Output the (x, y) coordinate of the center of the cell containing the given text.  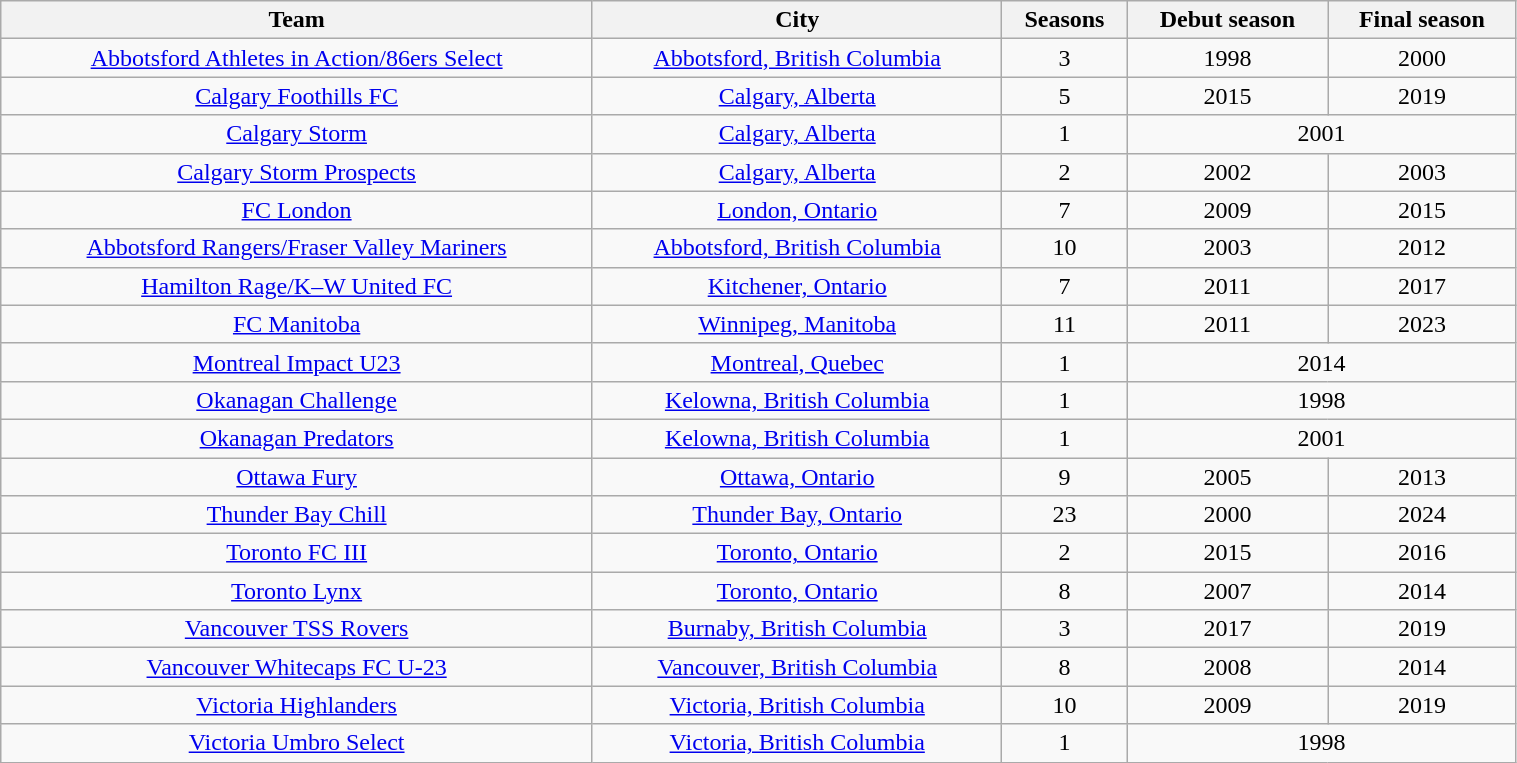
2007 (1228, 591)
23 (1064, 515)
Team (297, 20)
City (796, 20)
FC Manitoba (297, 324)
Kitchener, Ontario (796, 286)
Vancouver TSS Rovers (297, 629)
Montreal Impact U23 (297, 362)
Seasons (1064, 20)
Okanagan Challenge (297, 400)
Victoria Umbro Select (297, 743)
5 (1064, 96)
Calgary Storm (297, 134)
Calgary Foothills FC (297, 96)
2012 (1422, 248)
Abbotsford Athletes in Action/86ers Select (297, 58)
Burnaby, British Columbia (796, 629)
Vancouver, British Columbia (796, 667)
Vancouver Whitecaps FC U-23 (297, 667)
Debut season (1228, 20)
Okanagan Predators (297, 438)
2005 (1228, 477)
2013 (1422, 477)
Montreal, Quebec (796, 362)
London, Ontario (796, 210)
Abbotsford Rangers/Fraser Valley Mariners (297, 248)
2016 (1422, 553)
2002 (1228, 172)
Ottawa, Ontario (796, 477)
Toronto Lynx (297, 591)
Winnipeg, Manitoba (796, 324)
Ottawa Fury (297, 477)
9 (1064, 477)
Thunder Bay, Ontario (796, 515)
Toronto FC III (297, 553)
Final season (1422, 20)
FC London (297, 210)
Victoria Highlanders (297, 705)
2024 (1422, 515)
11 (1064, 324)
Hamilton Rage/K–W United FC (297, 286)
2008 (1228, 667)
Thunder Bay Chill (297, 515)
2023 (1422, 324)
Calgary Storm Prospects (297, 172)
